Scan for the cell matching the given text and deliver its [x, y] coordinate at center. 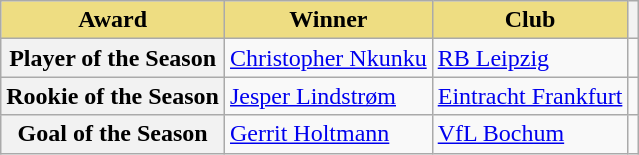
VfL Bochum [530, 134]
Gerrit Holtmann [328, 134]
Winner [328, 20]
Rookie of the Season [113, 96]
Jesper Lindstrøm [328, 96]
Award [113, 20]
Eintracht Frankfurt [530, 96]
Player of the Season [113, 58]
Club [530, 20]
RB Leipzig [530, 58]
Goal of the Season [113, 134]
Christopher Nkunku [328, 58]
